Provide the [x, y] coordinate of the cell's center where the given text is located.  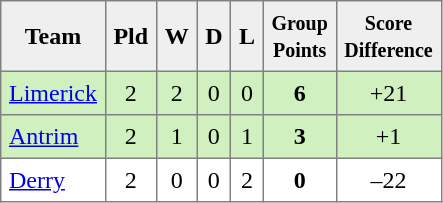
+21 [388, 93]
Team [53, 36]
ScoreDifference [388, 36]
L [248, 36]
W [176, 36]
Limerick [53, 93]
+1 [388, 137]
Antrim [53, 137]
–22 [388, 180]
D [214, 36]
3 [300, 137]
6 [300, 93]
GroupPoints [300, 36]
Derry [53, 180]
Pld [130, 36]
